Find where the given text appears and provide that cell's center as [x, y] coordinate. 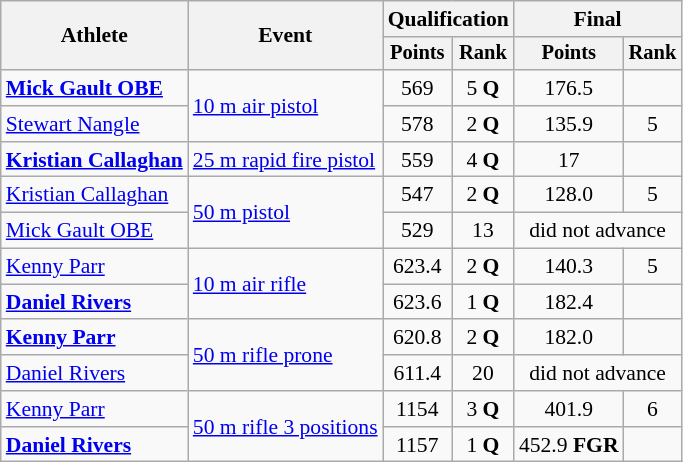
17 [569, 160]
182.4 [569, 302]
611.4 [418, 373]
4 Q [483, 160]
623.6 [418, 302]
559 [418, 160]
128.0 [569, 195]
569 [418, 88]
10 m air pistol [286, 106]
Stewart Nangle [94, 124]
Final [598, 19]
6 [653, 409]
50 m pistol [286, 212]
182.0 [569, 338]
5 Q [483, 88]
Athlete [94, 36]
623.4 [418, 267]
50 m rifle 3 positions [286, 426]
10 m air rifle [286, 284]
20 [483, 373]
Event [286, 36]
135.9 [569, 124]
1154 [418, 409]
Qualification [448, 19]
50 m rifle prone [286, 356]
529 [418, 231]
620.8 [418, 338]
176.5 [569, 88]
25 m rapid fire pistol [286, 160]
578 [418, 124]
1 Q [483, 302]
13 [483, 231]
140.3 [569, 267]
401.9 [569, 409]
547 [418, 195]
3 Q [483, 409]
